Provide the [X, Y] coordinate of the cell's center where the given text is located.  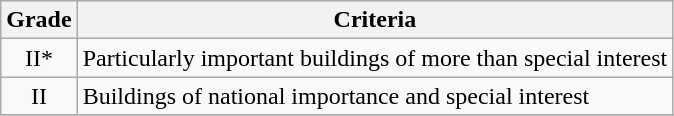
Criteria [375, 20]
Particularly important buildings of more than special interest [375, 58]
II* [39, 58]
II [39, 96]
Grade [39, 20]
Buildings of national importance and special interest [375, 96]
